Extract the [x, y] coordinate from the center of the cell holding the provided text.  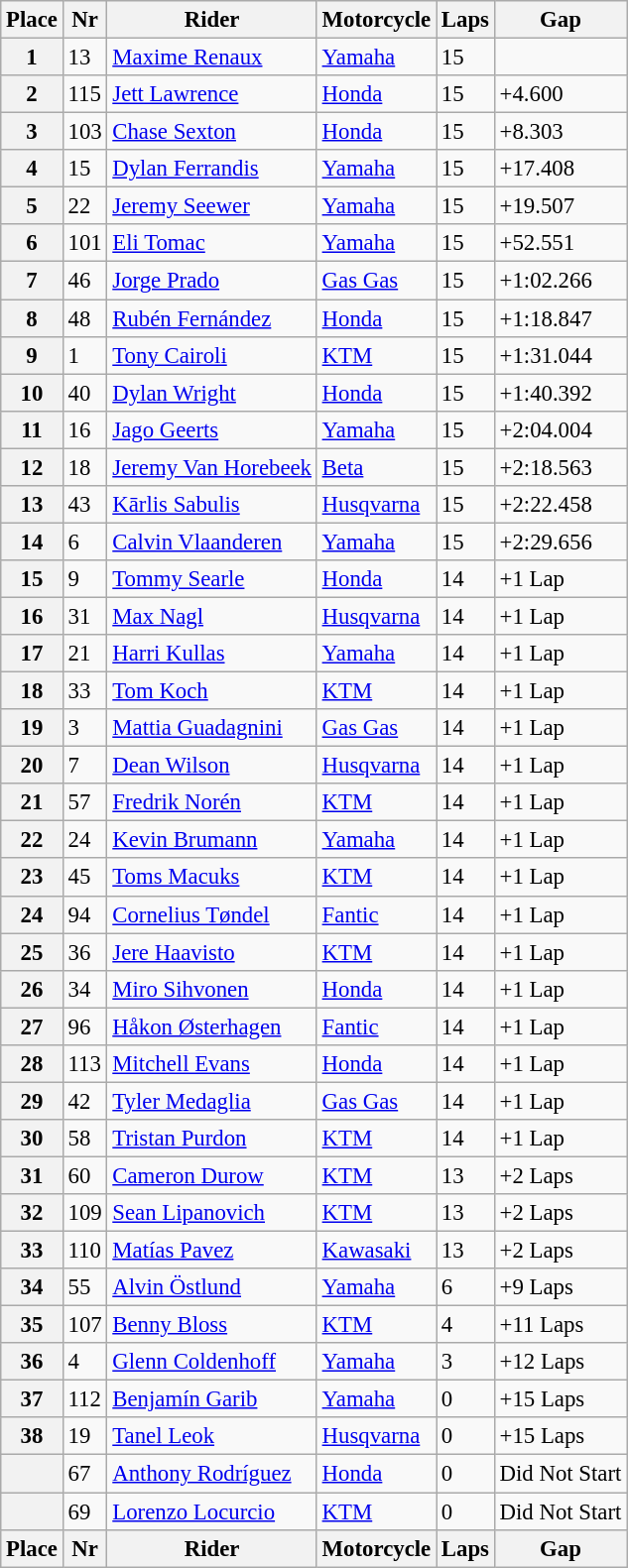
Jeremy Van Horebeek [212, 467]
Maxime Renaux [212, 58]
25 [32, 952]
Kārlis Sabulis [212, 505]
Miro Sihvonen [212, 989]
Tony Cairoli [212, 355]
26 [32, 989]
Jere Haavisto [212, 952]
Tanel Leok [212, 1437]
40 [85, 393]
12 [32, 467]
29 [32, 1101]
+2:18.563 [560, 467]
Kevin Brumann [212, 840]
+11 Laps [560, 1325]
110 [85, 1251]
103 [85, 132]
38 [32, 1437]
27 [32, 1026]
Alvin Östlund [212, 1287]
+2:04.004 [560, 429]
+2:22.458 [560, 505]
23 [32, 878]
Tommy Searle [212, 579]
113 [85, 1064]
+1:02.266 [560, 281]
107 [85, 1325]
Sean Lipanovich [212, 1213]
Anthony Rodríguez [212, 1474]
Chase Sexton [212, 132]
20 [32, 766]
+2:29.656 [560, 542]
Toms Macuks [212, 878]
Jorge Prado [212, 281]
Max Nagl [212, 616]
Benjamín Garib [212, 1399]
101 [85, 243]
2 [32, 94]
+52.551 [560, 243]
32 [32, 1213]
Dylan Wright [212, 393]
+19.507 [560, 206]
Dean Wilson [212, 766]
+1:31.044 [560, 355]
Matías Pavez [212, 1251]
Cameron Durow [212, 1175]
Jett Lawrence [212, 94]
Fredrik Norén [212, 802]
67 [85, 1474]
Dylan Ferrandis [212, 169]
46 [85, 281]
Eli Tomac [212, 243]
69 [85, 1511]
42 [85, 1101]
Håkon Østerhagen [212, 1026]
45 [85, 878]
48 [85, 318]
17 [32, 654]
5 [32, 206]
Beta [376, 467]
Jeremy Seewer [212, 206]
37 [32, 1399]
+4.600 [560, 94]
Lorenzo Locurcio [212, 1511]
28 [32, 1064]
57 [85, 802]
Tristan Purdon [212, 1139]
55 [85, 1287]
+1:40.392 [560, 393]
Tom Koch [212, 691]
60 [85, 1175]
109 [85, 1213]
Kawasaki [376, 1251]
Calvin Vlaanderen [212, 542]
Cornelius Tøndel [212, 914]
Mitchell Evans [212, 1064]
+9 Laps [560, 1287]
Mattia Guadagnini [212, 728]
Benny Bloss [212, 1325]
115 [85, 94]
Glenn Coldenhoff [212, 1362]
58 [85, 1139]
Harri Kullas [212, 654]
35 [32, 1325]
+17.408 [560, 169]
Jago Geerts [212, 429]
43 [85, 505]
Tyler Medaglia [212, 1101]
96 [85, 1026]
112 [85, 1399]
10 [32, 393]
30 [32, 1139]
11 [32, 429]
Rubén Fernández [212, 318]
+1:18.847 [560, 318]
+12 Laps [560, 1362]
8 [32, 318]
+8.303 [560, 132]
94 [85, 914]
